Pinpoint the cell where the given text exists, returning its (x, y) midpoint coordinate. 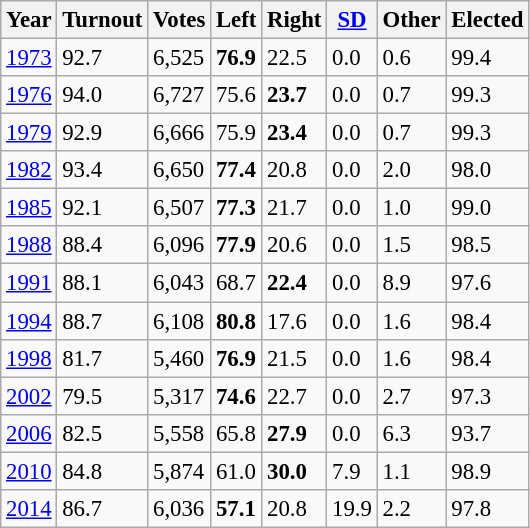
88.4 (102, 245)
79.5 (102, 396)
6,727 (180, 95)
8.9 (412, 283)
22.4 (294, 283)
57.1 (236, 509)
2.2 (412, 509)
2006 (29, 433)
98.0 (488, 170)
7.9 (352, 471)
65.8 (236, 433)
81.7 (102, 358)
1998 (29, 358)
88.1 (102, 283)
2002 (29, 396)
Other (412, 20)
1988 (29, 245)
1.0 (412, 208)
2010 (29, 471)
94.0 (102, 95)
22.5 (294, 58)
27.9 (294, 433)
61.0 (236, 471)
SD (352, 20)
74.6 (236, 396)
5,558 (180, 433)
6.3 (412, 433)
1.1 (412, 471)
1.5 (412, 245)
77.4 (236, 170)
17.6 (294, 321)
6,666 (180, 133)
23.7 (294, 95)
5,317 (180, 396)
1994 (29, 321)
97.3 (488, 396)
75.6 (236, 95)
20.6 (294, 245)
97.6 (488, 283)
Votes (180, 20)
68.7 (236, 283)
77.9 (236, 245)
98.9 (488, 471)
6,108 (180, 321)
Left (236, 20)
0.6 (412, 58)
6,036 (180, 509)
84.8 (102, 471)
1979 (29, 133)
21.5 (294, 358)
99.4 (488, 58)
82.5 (102, 433)
19.9 (352, 509)
1976 (29, 95)
Year (29, 20)
92.1 (102, 208)
2.7 (412, 396)
97.8 (488, 509)
6,525 (180, 58)
80.8 (236, 321)
Right (294, 20)
6,096 (180, 245)
1982 (29, 170)
98.5 (488, 245)
5,460 (180, 358)
92.7 (102, 58)
6,650 (180, 170)
Turnout (102, 20)
93.7 (488, 433)
93.4 (102, 170)
Elected (488, 20)
1991 (29, 283)
2014 (29, 509)
86.7 (102, 509)
77.3 (236, 208)
75.9 (236, 133)
99.0 (488, 208)
6,507 (180, 208)
88.7 (102, 321)
92.9 (102, 133)
6,043 (180, 283)
30.0 (294, 471)
5,874 (180, 471)
21.7 (294, 208)
2.0 (412, 170)
23.4 (294, 133)
1973 (29, 58)
22.7 (294, 396)
1985 (29, 208)
